Return [X, Y] of the center of cell containing provided text 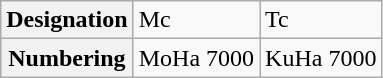
Mc [196, 20]
KuHa 7000 [321, 58]
Numbering [67, 58]
Tc [321, 20]
MoHa 7000 [196, 58]
Designation [67, 20]
